Scan for the cell matching the given text and deliver its (x, y) coordinate at center. 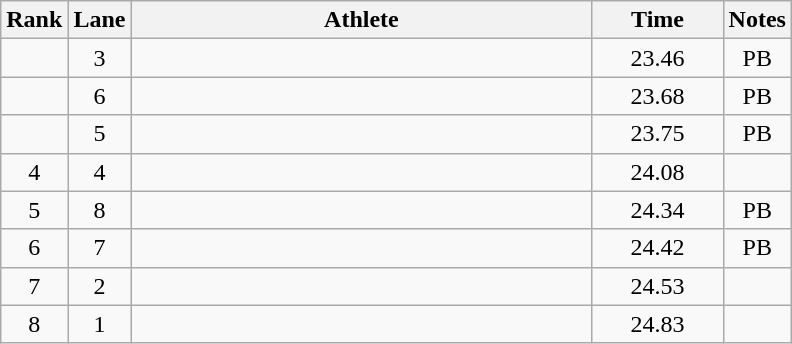
Athlete (362, 20)
3 (100, 58)
24.34 (658, 210)
1 (100, 324)
Lane (100, 20)
23.68 (658, 96)
24.83 (658, 324)
24.53 (658, 286)
24.08 (658, 172)
Notes (757, 20)
23.75 (658, 134)
24.42 (658, 248)
Rank (34, 20)
2 (100, 286)
Time (658, 20)
23.46 (658, 58)
